For the text-containing cell, return its midpoint in (X, Y) coordinate format. 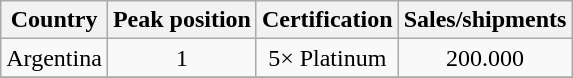
Argentina (54, 58)
Certification (327, 20)
1 (182, 58)
200.000 (485, 58)
Country (54, 20)
5× Platinum (327, 58)
Sales/shipments (485, 20)
Peak position (182, 20)
